Scan for the cell matching the given text and deliver its [X, Y] coordinate at center. 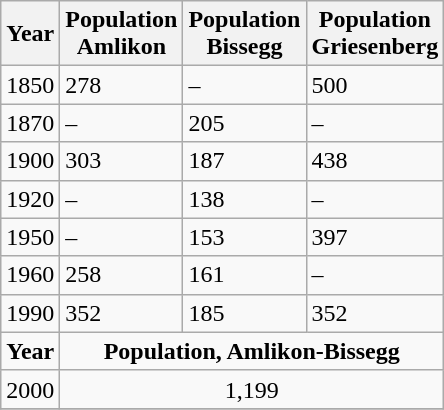
438 [375, 161]
138 [244, 199]
Population Amlikon [122, 34]
500 [375, 85]
Population, Amlikon-Bissegg [252, 351]
205 [244, 123]
1960 [30, 275]
1990 [30, 313]
1900 [30, 161]
161 [244, 275]
185 [244, 313]
1,199 [252, 389]
2000 [30, 389]
1920 [30, 199]
Population Bissegg [244, 34]
Population Griesenberg [375, 34]
278 [122, 85]
258 [122, 275]
1950 [30, 237]
187 [244, 161]
153 [244, 237]
397 [375, 237]
1870 [30, 123]
1850 [30, 85]
303 [122, 161]
